Output the (x, y) coordinate of the center of the cell containing the given text.  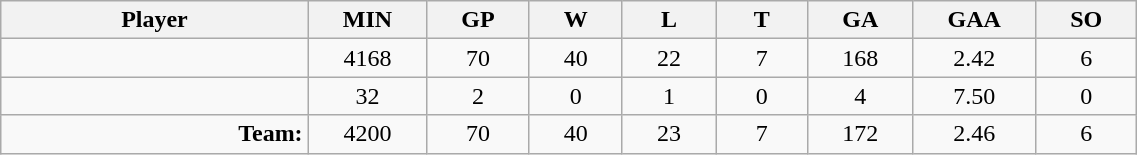
Team: (154, 134)
4200 (368, 134)
GA (860, 20)
4168 (368, 58)
172 (860, 134)
23 (668, 134)
2.46 (974, 134)
GAA (974, 20)
Player (154, 20)
4 (860, 96)
W (576, 20)
2 (478, 96)
22 (668, 58)
32 (368, 96)
L (668, 20)
T (762, 20)
SO (1086, 20)
7.50 (974, 96)
1 (668, 96)
GP (478, 20)
MIN (368, 20)
168 (860, 58)
2.42 (974, 58)
